For the text-containing cell, return its midpoint in [X, Y] coordinate format. 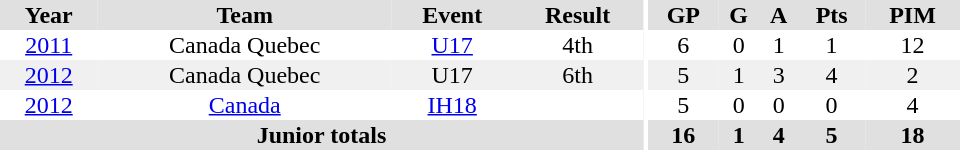
Pts [832, 15]
6 [684, 45]
A [778, 15]
IH18 [452, 105]
PIM [912, 15]
2 [912, 75]
6th [578, 75]
Canada [244, 105]
Junior totals [322, 135]
Result [578, 15]
18 [912, 135]
Event [452, 15]
2011 [48, 45]
GP [684, 15]
16 [684, 135]
Team [244, 15]
G [738, 15]
Year [48, 15]
4th [578, 45]
12 [912, 45]
3 [778, 75]
